Identify which cell holds the provided text, then report its [X, Y] central coordinate. 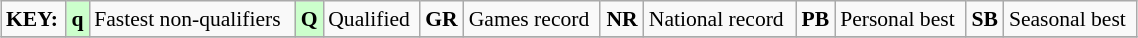
Games record [532, 19]
Fastest non-qualifiers [192, 19]
National record [720, 19]
Q [309, 19]
GR [442, 19]
q [78, 19]
Personal best [900, 19]
KEY: [34, 19]
Seasonal best [1070, 19]
NR [622, 19]
Qualified [371, 19]
PB [816, 19]
SB [985, 19]
